Scan for the cell matching the given text and deliver its [x, y] coordinate at center. 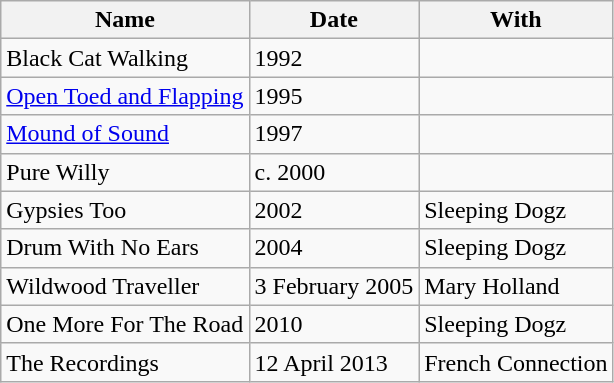
Mary Holland [516, 286]
2002 [334, 210]
Mound of Sound [125, 134]
Wildwood Traveller [125, 286]
Pure Willy [125, 172]
1997 [334, 134]
Name [125, 20]
c. 2000 [334, 172]
Gypsies Too [125, 210]
French Connection [516, 362]
2010 [334, 324]
3 February 2005 [334, 286]
Black Cat Walking [125, 58]
Date [334, 20]
1992 [334, 58]
One More For The Road [125, 324]
Drum With No Ears [125, 248]
With [516, 20]
Open Toed and Flapping [125, 96]
The Recordings [125, 362]
2004 [334, 248]
1995 [334, 96]
12 April 2013 [334, 362]
